Output the (x, y) coordinate of the center of the cell containing the given text.  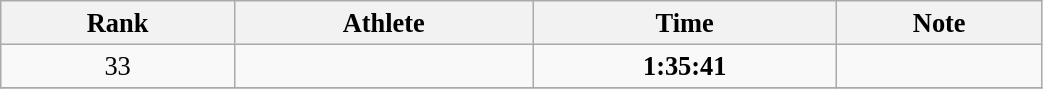
Rank (118, 22)
Note (939, 22)
1:35:41 (684, 66)
Athlete (384, 22)
33 (118, 66)
Time (684, 22)
